Identify which cell holds the provided text, then report its [X, Y] central coordinate. 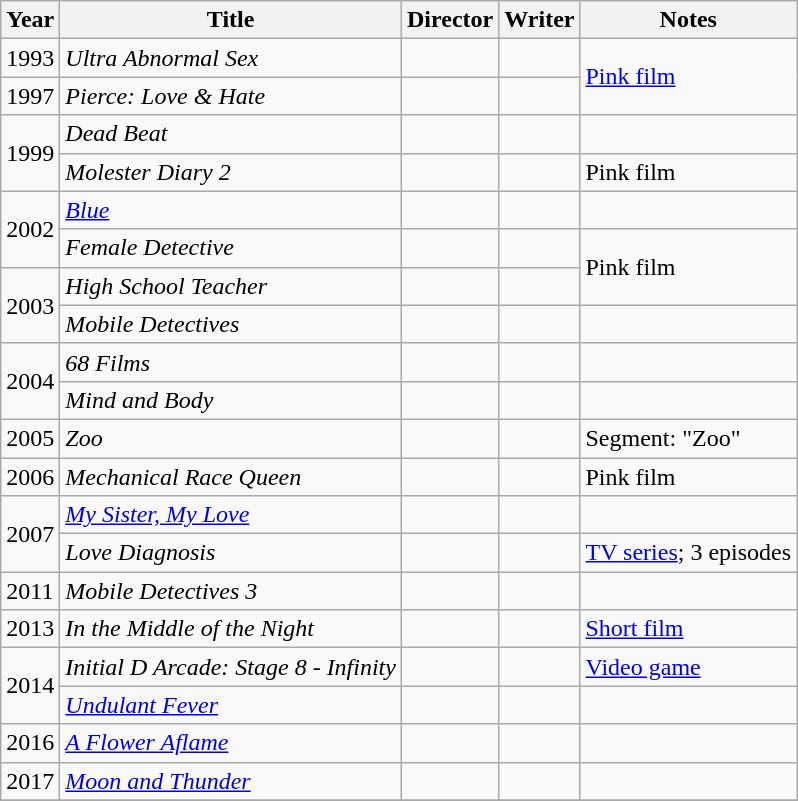
2013 [30, 629]
2016 [30, 743]
Undulant Fever [231, 705]
Notes [688, 20]
Blue [231, 210]
Love Diagnosis [231, 553]
High School Teacher [231, 286]
1997 [30, 96]
Mobile Detectives 3 [231, 591]
Title [231, 20]
1999 [30, 153]
Moon and Thunder [231, 781]
Zoo [231, 438]
Short film [688, 629]
2004 [30, 381]
2014 [30, 686]
Mechanical Race Queen [231, 477]
Initial D Arcade: Stage 8 - Infinity [231, 667]
TV series; 3 episodes [688, 553]
Molester Diary 2 [231, 172]
2002 [30, 229]
Year [30, 20]
68 Films [231, 362]
My Sister, My Love [231, 515]
Female Detective [231, 248]
2003 [30, 305]
1993 [30, 58]
2011 [30, 591]
A Flower Aflame [231, 743]
Mobile Detectives [231, 324]
Pierce: Love & Hate [231, 96]
2017 [30, 781]
Dead Beat [231, 134]
Writer [540, 20]
2005 [30, 438]
Director [450, 20]
Ultra Abnormal Sex [231, 58]
Mind and Body [231, 400]
Segment: "Zoo" [688, 438]
2007 [30, 534]
2006 [30, 477]
Video game [688, 667]
In the Middle of the Night [231, 629]
